Provide the [X, Y] coordinate of the cell's center where the given text is located.  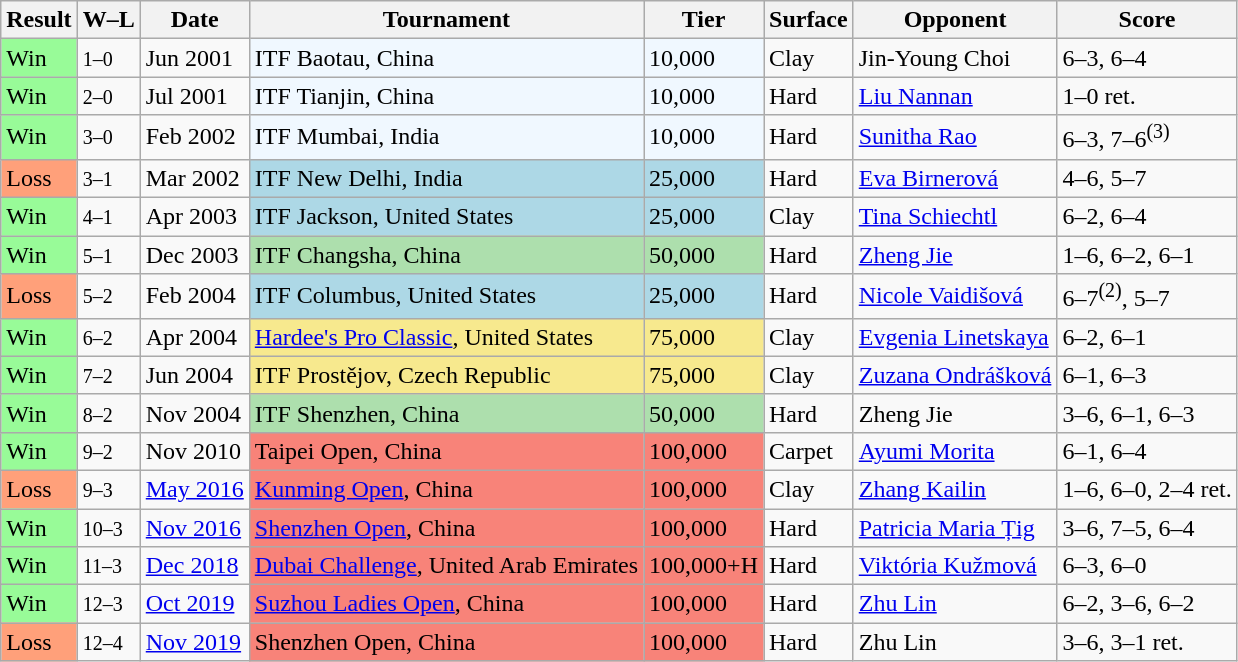
ITF Baotau, China [446, 58]
May 2016 [194, 489]
ITF Jackson, United States [446, 217]
Taipei Open, China [446, 451]
3–1 [108, 178]
10–3 [108, 528]
Opponent [955, 20]
11–3 [108, 566]
Surface [809, 20]
6–1, 6–4 [1147, 451]
5–1 [108, 255]
Eva Birnerová [955, 178]
Score [1147, 20]
Date [194, 20]
3–6, 6–1, 6–3 [1147, 413]
3–6, 3–1 ret. [1147, 642]
Dec 2018 [194, 566]
6–3, 6–0 [1147, 566]
Apr 2004 [194, 337]
Dubai Challenge, United Arab Emirates [446, 566]
Dec 2003 [194, 255]
Hardee's Pro Classic, United States [446, 337]
6–2, 3–6, 6–2 [1147, 604]
ITF Mumbai, India [446, 138]
Viktória Kužmová [955, 566]
6–1, 6–3 [1147, 375]
12–3 [108, 604]
1–0 ret. [1147, 96]
1–6, 6–2, 6–1 [1147, 255]
Sunitha Rao [955, 138]
Nov 2004 [194, 413]
Suzhou Ladies Open, China [446, 604]
3–0 [108, 138]
6–2, 6–4 [1147, 217]
Nov 2010 [194, 451]
6–7(2), 5–7 [1147, 296]
Jin-Young Choi [955, 58]
6–3, 6–4 [1147, 58]
Liu Nannan [955, 96]
Feb 2004 [194, 296]
6–2, 6–1 [1147, 337]
Feb 2002 [194, 138]
ITF New Delhi, India [446, 178]
Tournament [446, 20]
Nov 2019 [194, 642]
Nov 2016 [194, 528]
Jun 2001 [194, 58]
ITF Columbus, United States [446, 296]
Evgenia Linetskaya [955, 337]
3–6, 7–5, 6–4 [1147, 528]
Oct 2019 [194, 604]
2–0 [108, 96]
1–6, 6–0, 2–4 ret. [1147, 489]
Result [39, 20]
1–0 [108, 58]
5–2 [108, 296]
6–3, 7–6(3) [1147, 138]
ITF Shenzhen, China [446, 413]
9–2 [108, 451]
W–L [108, 20]
6–2 [108, 337]
4–1 [108, 217]
Carpet [809, 451]
7–2 [108, 375]
100,000+H [704, 566]
Jul 2001 [194, 96]
Patricia Maria Țig [955, 528]
ITF Tianjin, China [446, 96]
Jun 2004 [194, 375]
9–3 [108, 489]
Mar 2002 [194, 178]
4–6, 5–7 [1147, 178]
12–4 [108, 642]
Kunming Open, China [446, 489]
ITF Changsha, China [446, 255]
Nicole Vaidišová [955, 296]
ITF Prostějov, Czech Republic [446, 375]
Ayumi Morita [955, 451]
Tier [704, 20]
Zuzana Ondrášková [955, 375]
Zhang Kailin [955, 489]
8–2 [108, 413]
Tina Schiechtl [955, 217]
Apr 2003 [194, 217]
